For the text-containing cell, return its midpoint in (x, y) coordinate format. 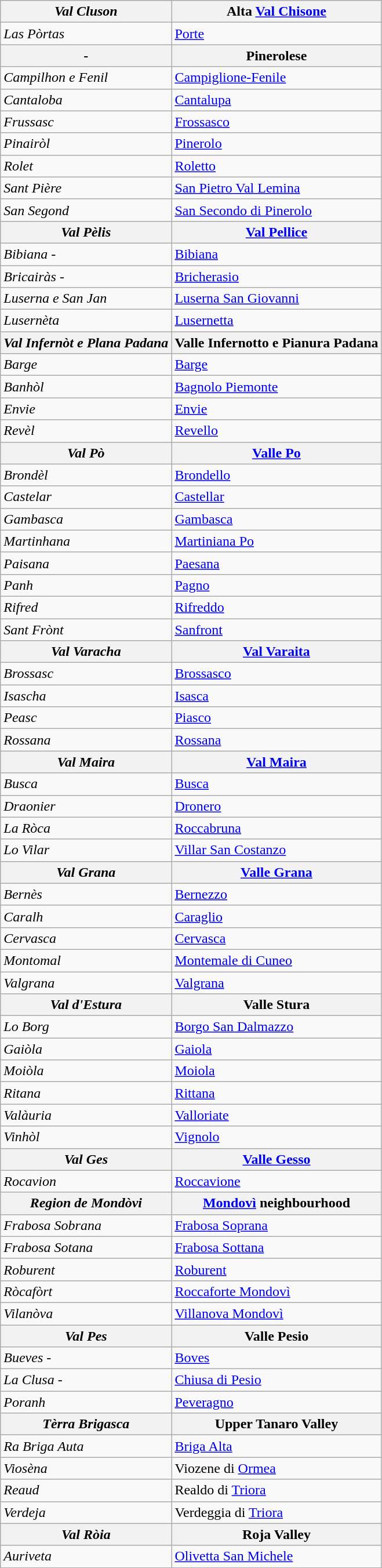
Peasc (86, 718)
Luserna e San Jan (86, 299)
Roletto (277, 166)
Revèl (86, 431)
Cantalupa (277, 100)
Dronero (277, 806)
Frabosa Sobrana (86, 1225)
Auriveta (86, 1556)
Bricherasio (277, 277)
Ra Briga Auta (86, 1446)
Region de Mondòvi (86, 1203)
Paesana (277, 563)
Valle Infernotto e Pianura Padana (277, 343)
San Secondo di Pinerolo (277, 210)
Roccabruna (277, 828)
Realdo di Triora (277, 1490)
Bibiana - (86, 254)
Villar San Costanzo (277, 850)
Valloriate (277, 1115)
Bibiana (277, 254)
Val Cluson (86, 12)
La Ròca (86, 828)
Moiola (277, 1071)
Porte (277, 34)
Martiniana Po (277, 541)
Valle Pesio (277, 1335)
Val Grana (86, 872)
Rittana (277, 1093)
Paisana (86, 563)
Caralh (86, 916)
Poranh (86, 1402)
Panh (86, 585)
Lusernetta (277, 321)
Chiusa di Pesio (277, 1380)
Valle Gesso (277, 1159)
Val Infernòt e Plana Padana (86, 343)
Rifred (86, 607)
Lo Vilar (86, 850)
Brossasco (277, 674)
Montomal (86, 960)
Mondovì neighbourhood (277, 1203)
Vinhòl (86, 1137)
Viosèna (86, 1468)
Frabosa Sotana (86, 1247)
Rifreddo (277, 607)
Banhòl (86, 387)
Val Pes (86, 1335)
Pinerolese (277, 56)
Isascha (86, 696)
Bueves - (86, 1358)
Bernès (86, 894)
Frabosa Soprana (277, 1225)
Tèrra Brigasca (86, 1424)
Villanova Mondovì (277, 1313)
- (86, 56)
Lusernèta (86, 321)
Rolet (86, 166)
Caraglio (277, 916)
Pinairòl (86, 144)
Valle Stura (277, 1005)
Frossasco (277, 122)
Sanfront (277, 629)
Martinhana (86, 541)
San Pietro Val Lemina (277, 188)
Borgo San Dalmazzo (277, 1027)
Alta Val Chisone (277, 12)
Lo Borg (86, 1027)
Val d'Estura (86, 1005)
Olivetta San Michele (277, 1556)
Val Pellice (277, 232)
Bernezzo (277, 894)
Vilanòva (86, 1313)
Luserna San Giovanni (277, 299)
Pagno (277, 585)
Brossasc (86, 674)
Frussasc (86, 122)
Sant Pière (86, 188)
Valle Po (277, 453)
Viozene di Ormea (277, 1468)
Las Pòrtas (86, 34)
Verdeja (86, 1512)
Peveragno (277, 1402)
Bagnolo Piemonte (277, 387)
Verdeggia di Triora (277, 1512)
San Segond (86, 210)
Bricairàs - (86, 277)
Roccavione (277, 1181)
Moiòla (86, 1071)
Montemale di Cuneo (277, 960)
Val Ges (86, 1159)
Cantaloba (86, 100)
Val Ròia (86, 1534)
Castellar (277, 497)
Upper Tanaro Valley (277, 1424)
Isasca (277, 696)
Revello (277, 431)
Roccaforte Mondovì (277, 1291)
Brondèl (86, 475)
Ròcafòrt (86, 1291)
Roja Valley (277, 1534)
Val Pò (86, 453)
Brondello (277, 475)
Sant Frònt (86, 629)
Valàuria (86, 1115)
Valle Grana (277, 872)
Vignolo (277, 1137)
Gaiòla (86, 1049)
Rocavion (86, 1181)
Piasco (277, 718)
Frabosa Sottana (277, 1247)
Briga Alta (277, 1446)
La Clusa - (86, 1380)
Castelar (86, 497)
Val Varaita (277, 652)
Ritana (86, 1093)
Draonier (86, 806)
Pinerolo (277, 144)
Boves (277, 1358)
Gaiola (277, 1049)
Val Pèlis (86, 232)
Campiglione-Fenile (277, 78)
Reaud (86, 1490)
Val Varacha (86, 652)
Campilhon e Fenil (86, 78)
